Capture the cell that displays the provided text and extract its (x, y) central coordinate. 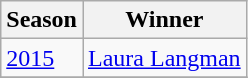
2015 (42, 58)
Laura Langman (164, 58)
Winner (164, 20)
Season (42, 20)
